For the text-containing cell, return its midpoint in [x, y] coordinate format. 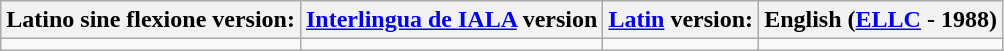
Interlingua de IALA version [451, 20]
English (ELLC - 1988) [881, 20]
Latino sine flexione version: [151, 20]
Latin version: [681, 20]
